Determine the (x, y) coordinate at the center of the cell enclosing the given text.  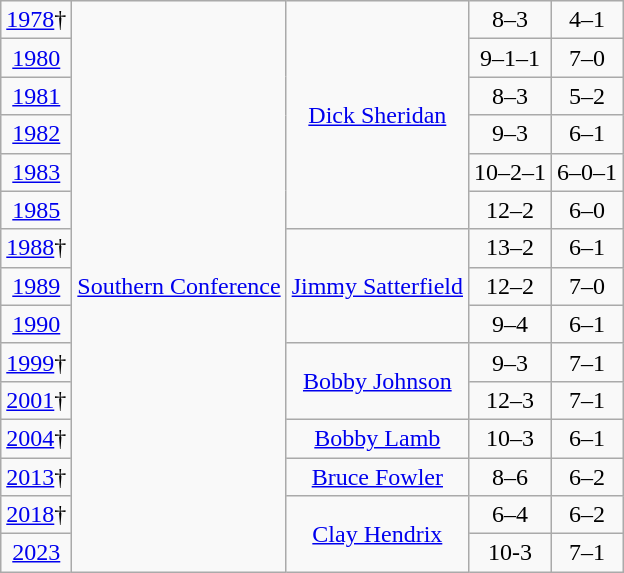
1988† (36, 248)
10-3 (510, 553)
Bobby Johnson (377, 381)
9–4 (510, 324)
1980 (36, 58)
Southern Conference (179, 286)
2018† (36, 515)
13–2 (510, 248)
Clay Hendrix (377, 534)
6–4 (510, 515)
1978† (36, 20)
1985 (36, 210)
10–2–1 (510, 172)
6–0–1 (588, 172)
9–1–1 (510, 58)
Jimmy Satterfield (377, 286)
1989 (36, 286)
Bruce Fowler (377, 477)
Bobby Lamb (377, 438)
Dick Sheridan (377, 115)
2013† (36, 477)
1982 (36, 134)
2004† (36, 438)
2001† (36, 400)
12–3 (510, 400)
10–3 (510, 438)
4–1 (588, 20)
8–6 (510, 477)
1999† (36, 362)
1983 (36, 172)
5–2 (588, 96)
2023 (36, 553)
1981 (36, 96)
1990 (36, 324)
6–0 (588, 210)
